Return (X, Y) of the center of cell containing provided text 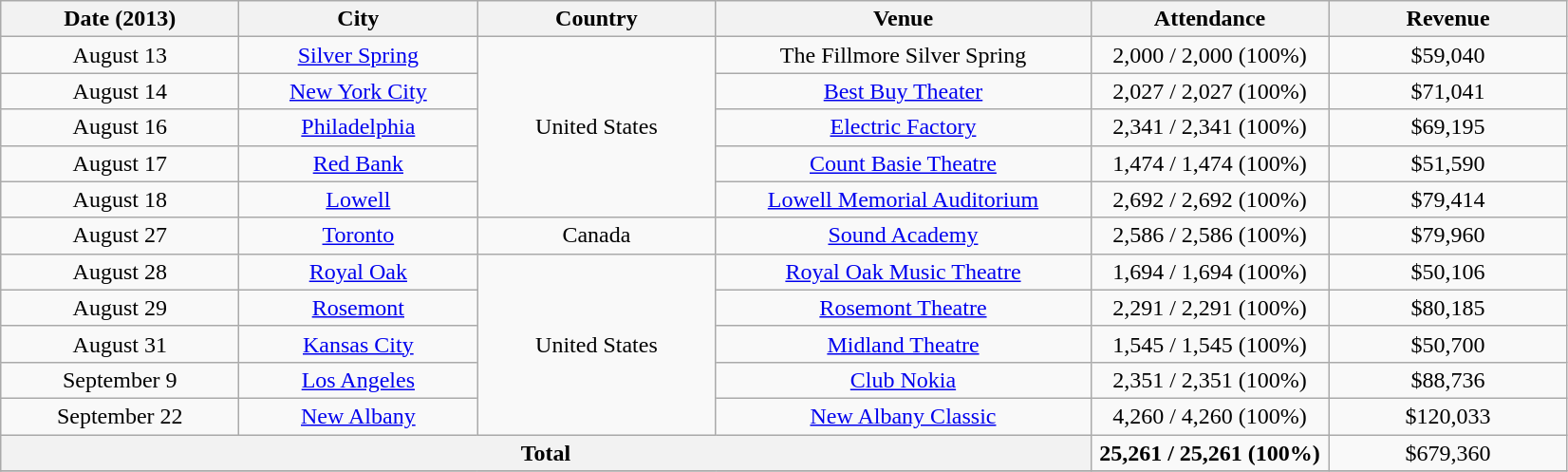
New Albany Classic (904, 416)
1,545 / 1,545 (100%) (1209, 344)
$80,185 (1448, 308)
$79,960 (1448, 236)
Club Nokia (904, 380)
2,586 / 2,586 (100%) (1209, 236)
Rosemont (359, 308)
Date (2013) (120, 19)
Revenue (1448, 19)
The Fillmore Silver Spring (904, 55)
Kansas City (359, 344)
$59,040 (1448, 55)
Royal Oak Music Theatre (904, 272)
New York City (359, 91)
$120,033 (1448, 416)
Sound Academy (904, 236)
Electric Factory (904, 127)
$679,360 (1448, 453)
25,261 / 25,261 (100%) (1209, 453)
Attendance (1209, 19)
Count Basie Theatre (904, 163)
Red Bank (359, 163)
2,027 / 2,027 (100%) (1209, 91)
September 9 (120, 380)
August 14 (120, 91)
2,692 / 2,692 (100%) (1209, 199)
Country (596, 19)
August 31 (120, 344)
New Albany (359, 416)
Philadelphia (359, 127)
2,291 / 2,291 (100%) (1209, 308)
September 22 (120, 416)
4,260 / 4,260 (100%) (1209, 416)
Los Angeles (359, 380)
Toronto (359, 236)
$88,736 (1448, 380)
August 29 (120, 308)
Lowell (359, 199)
Total (546, 453)
Venue (904, 19)
$71,041 (1448, 91)
Best Buy Theater (904, 91)
Canada (596, 236)
August 16 (120, 127)
August 17 (120, 163)
August 27 (120, 236)
$50,700 (1448, 344)
City (359, 19)
August 13 (120, 55)
Rosemont Theatre (904, 308)
$51,590 (1448, 163)
August 18 (120, 199)
Lowell Memorial Auditorium (904, 199)
$50,106 (1448, 272)
$79,414 (1448, 199)
$69,195 (1448, 127)
1,694 / 1,694 (100%) (1209, 272)
2,000 / 2,000 (100%) (1209, 55)
Royal Oak (359, 272)
Silver Spring (359, 55)
1,474 / 1,474 (100%) (1209, 163)
2,351 / 2,351 (100%) (1209, 380)
Midland Theatre (904, 344)
2,341 / 2,341 (100%) (1209, 127)
August 28 (120, 272)
